Return the [X, Y] coordinate for the center point of the cell that contains the specified text.  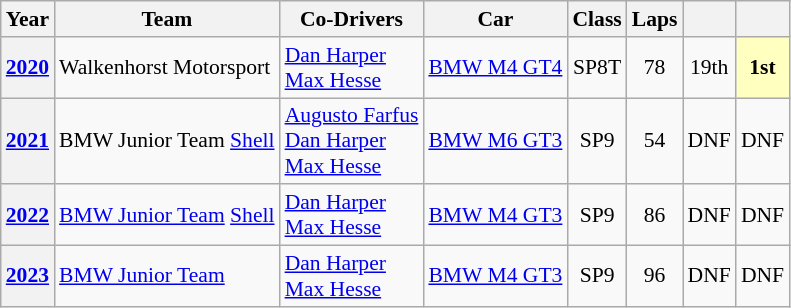
2022 [28, 216]
Augusto Farfus Dan Harper Max Hesse [352, 142]
Year [28, 19]
Co-Drivers [352, 19]
2023 [28, 276]
54 [655, 142]
1st [762, 68]
BMW M6 GT3 [495, 142]
2020 [28, 68]
78 [655, 68]
96 [655, 276]
Laps [655, 19]
Walkenhorst Motorsport [167, 68]
19th [708, 68]
BMW Junior Team [167, 276]
Team [167, 19]
86 [655, 216]
BMW M4 GT4 [495, 68]
Class [596, 19]
Car [495, 19]
2021 [28, 142]
SP8T [596, 68]
